Extract the [x, y] coordinate from the center of the cell holding the provided text.  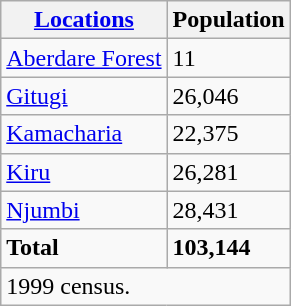
103,144 [228, 248]
Njumbi [84, 210]
1999 census. [146, 286]
26,046 [228, 96]
Kiru [84, 172]
Gitugi [84, 96]
Aberdare Forest [84, 58]
28,431 [228, 210]
22,375 [228, 134]
Kamacharia [84, 134]
Total [84, 248]
Population [228, 20]
11 [228, 58]
26,281 [228, 172]
Locations [84, 20]
